Find where the given text appears and provide that cell's center as (x, y) coordinate. 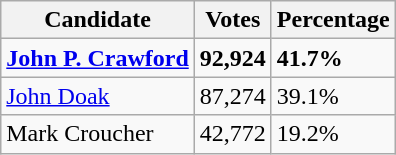
87,274 (232, 96)
Candidate (98, 20)
Mark Croucher (98, 134)
42,772 (232, 134)
John P. Crawford (98, 58)
Votes (232, 20)
41.7% (333, 58)
John Doak (98, 96)
19.2% (333, 134)
92,924 (232, 58)
39.1% (333, 96)
Percentage (333, 20)
